Return (x, y) of the center of cell containing provided text 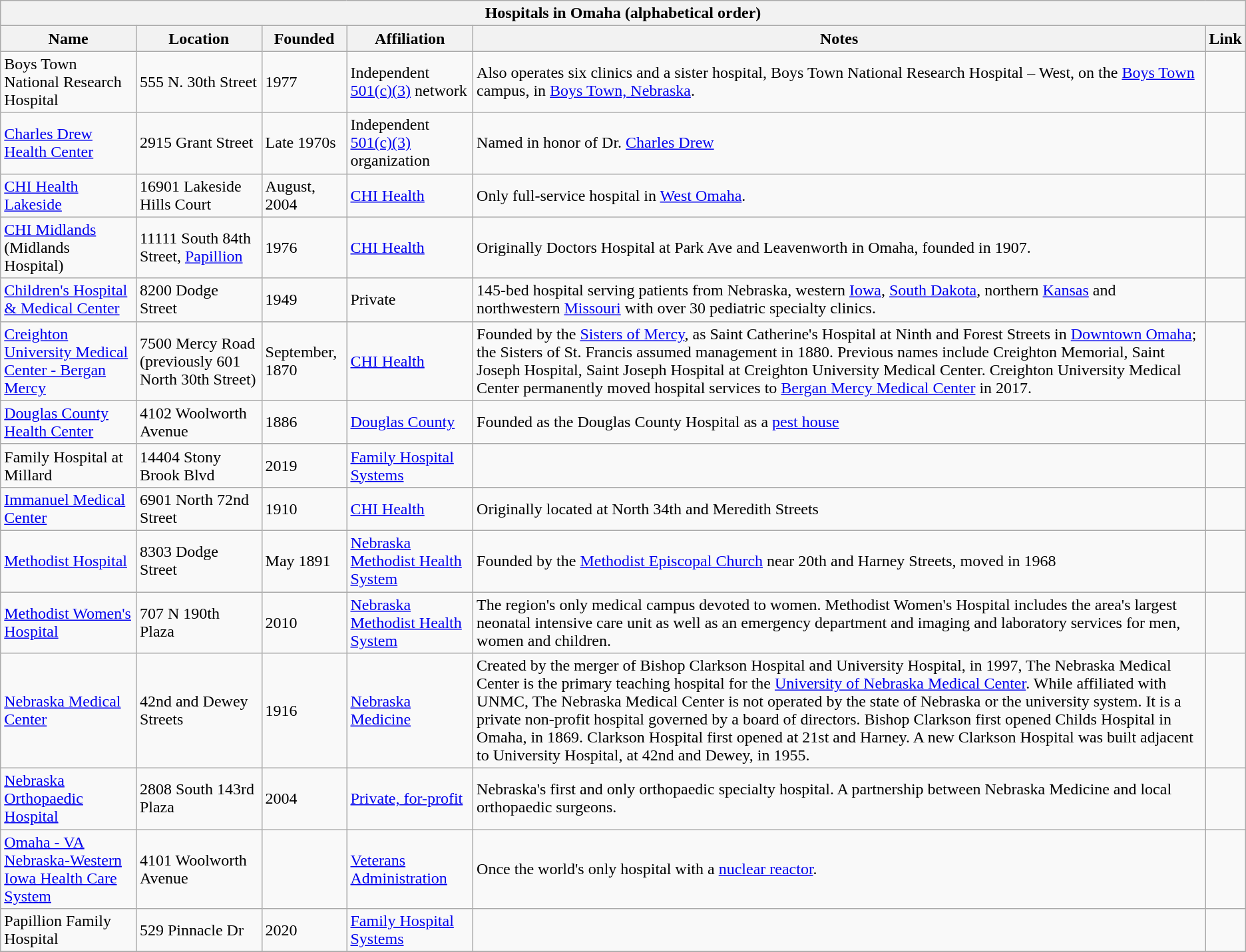
Nebraska's first and only orthopaedic specialty hospital. A partnership between Nebraska Medicine and local orthopaedic surgeons. (839, 799)
42nd and Dewey Streets (198, 711)
Affiliation (410, 39)
Methodist Hospital (69, 561)
Named in honor of Dr. Charles Drew (839, 143)
Originally located at North 34th and Meredith Streets (839, 508)
1886 (304, 422)
6901 North 72nd Street (198, 508)
Originally Doctors Hospital at Park Ave and Leavenworth in Omaha, founded in 1907. (839, 247)
Charles Drew Health Center (69, 143)
Nebraska Orthopaedic Hospital (69, 799)
Location (198, 39)
2915 Grant Street (198, 143)
Only full-service hospital in West Omaha. (839, 196)
Founded by the Methodist Episcopal Church near 20th and Harney Streets, moved in 1968 (839, 561)
Late 1970s (304, 143)
Papillion Family Hospital (69, 930)
Creighton University Medical Center - Bergan Mercy (69, 361)
Douglas County Health Center (69, 422)
Nebraska Medicine (410, 711)
CHI Health Lakeside (69, 196)
Omaha - VA Nebraska-Western Iowa Health Care System (69, 869)
CHI Midlands (Midlands Hospital) (69, 247)
2020 (304, 930)
Children's Hospital & Medical Center (69, 299)
555 N. 30th Street (198, 82)
Private (410, 299)
Link (1226, 39)
2010 (304, 623)
529 Pinnacle Dr (198, 930)
1976 (304, 247)
14404 Stony Brook Blvd (198, 466)
7500 Mercy Road (previously 601 North 30th Street) (198, 361)
2019 (304, 466)
8200 Dodge Street (198, 299)
Veterans Administration (410, 869)
Once the world's only hospital with a nuclear reactor. (839, 869)
Methodist Women's Hospital (69, 623)
Name (69, 39)
Immanuel Medical Center (69, 508)
Private, for-profit (410, 799)
1916 (304, 711)
1977 (304, 82)
Nebraska Medical Center (69, 711)
Notes (839, 39)
Boys Town National Research Hospital (69, 82)
Founded (304, 39)
2004 (304, 799)
September, 1870 (304, 361)
4101 Woolworth Avenue (198, 869)
Also operates six clinics and a sister hospital, Boys Town National Research Hospital – West, on the Boys Town campus, in Boys Town, Nebraska. (839, 82)
August, 2004 (304, 196)
May 1891 (304, 561)
11111 South 84th Street, Papillion (198, 247)
Founded as the Douglas County Hospital as a pest house (839, 422)
Douglas County (410, 422)
4102 Woolworth Avenue (198, 422)
707 N 190th Plaza (198, 623)
Family Hospital at Millard (69, 466)
Independent 501(c)(3) network (410, 82)
1949 (304, 299)
2808 South 143rd Plaza (198, 799)
Independent 501(c)(3) organization (410, 143)
1910 (304, 508)
Hospitals in Omaha (alphabetical order) (623, 13)
16901 Lakeside Hills Court (198, 196)
8303 Dodge Street (198, 561)
